Scan for the cell matching the given text and deliver its (x, y) coordinate at center. 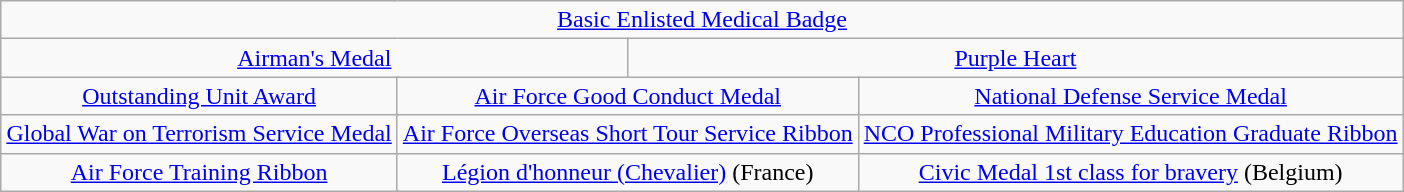
NCO Professional Military Education Graduate Ribbon (1130, 134)
Légion d'honneur (Chevalier) (France) (628, 172)
Outstanding Unit Award (199, 96)
Air Force Training Ribbon (199, 172)
Air Force Good Conduct Medal (628, 96)
Civic Medal 1st class for bravery (Belgium) (1130, 172)
Purple Heart (1016, 58)
Basic Enlisted Medical Badge (702, 20)
Global War on Terrorism Service Medal (199, 134)
Airman's Medal (314, 58)
Air Force Overseas Short Tour Service Ribbon (628, 134)
National Defense Service Medal (1130, 96)
